Determine the [x, y] coordinate at the center of the cell enclosing the given text.  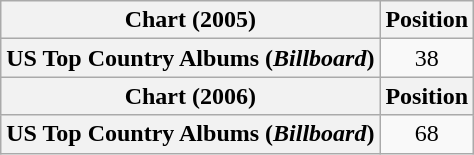
Chart (2006) [190, 96]
38 [427, 58]
Chart (2005) [190, 20]
68 [427, 134]
